Search for the cell housing the specified text and yield its [X, Y] center coordinate. 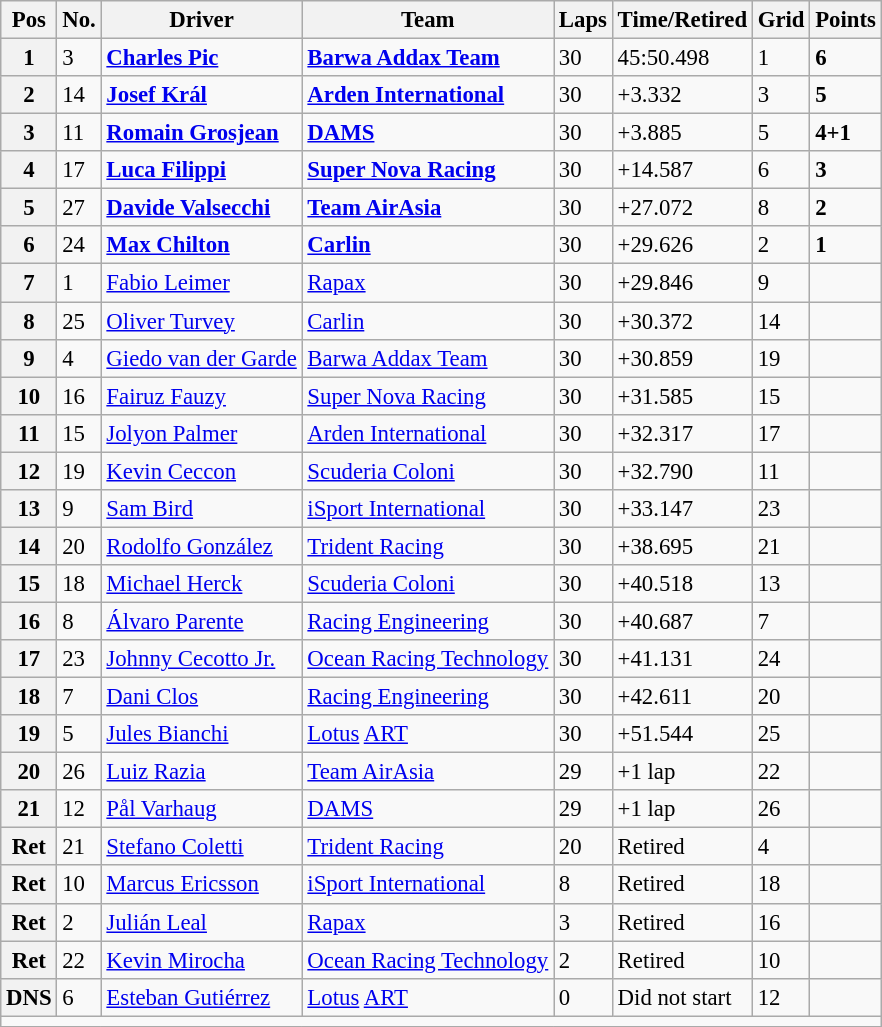
+29.846 [682, 283]
Rodolfo González [202, 546]
Jules Bianchi [202, 734]
+30.859 [682, 358]
Romain Grosjean [202, 133]
0 [584, 997]
Points [846, 20]
+29.626 [682, 245]
+32.790 [682, 471]
Did not start [682, 997]
Marcus Ericsson [202, 885]
Jolyon Palmer [202, 433]
Álvaro Parente [202, 621]
DNS [29, 997]
4+1 [846, 133]
Driver [202, 20]
+41.131 [682, 659]
Luiz Razia [202, 772]
+30.372 [682, 321]
Michael Herck [202, 584]
Time/Retired [682, 20]
Kevin Mirocha [202, 960]
Julián Leal [202, 922]
+3.885 [682, 133]
Laps [584, 20]
45:50.498 [682, 58]
Sam Bird [202, 509]
+40.687 [682, 621]
+27.072 [682, 208]
+14.587 [682, 170]
+31.585 [682, 396]
Davide Valsecchi [202, 208]
Oliver Turvey [202, 321]
Kevin Ceccon [202, 471]
Pål Varhaug [202, 809]
Grid [780, 20]
+3.332 [682, 95]
Johnny Cecotto Jr. [202, 659]
Max Chilton [202, 245]
No. [79, 20]
+42.611 [682, 697]
+38.695 [682, 546]
Pos [29, 20]
+32.317 [682, 433]
Stefano Coletti [202, 847]
Luca Filippi [202, 170]
Charles Pic [202, 58]
Giedo van der Garde [202, 358]
Dani Clos [202, 697]
+33.147 [682, 509]
27 [79, 208]
+40.518 [682, 584]
Josef Král [202, 95]
+51.544 [682, 734]
Fairuz Fauzy [202, 396]
Esteban Gutiérrez [202, 997]
Fabio Leimer [202, 283]
Team [428, 20]
